Pinpoint the cell where the given text exists, returning its (X, Y) midpoint coordinate. 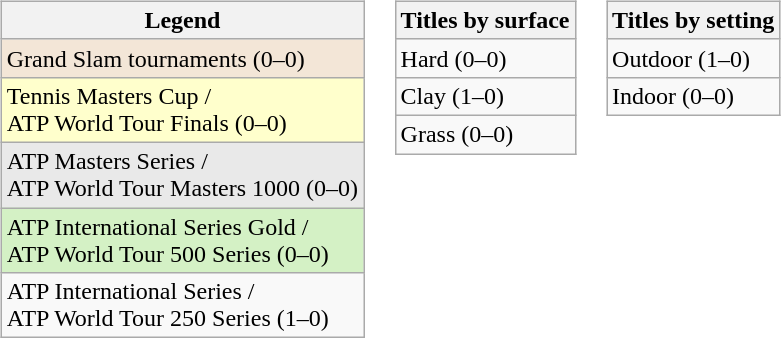
ATP International Series / ATP World Tour 250 Series (1–0) (182, 306)
Hard (0–0) (485, 58)
Titles by setting (694, 20)
Indoor (0–0) (694, 96)
Grand Slam tournaments (0–0) (182, 58)
ATP Masters Series / ATP World Tour Masters 1000 (0–0) (182, 174)
Outdoor (1–0) (694, 58)
Legend (182, 20)
Titles by surface (485, 20)
Clay (1–0) (485, 96)
Tennis Masters Cup / ATP World Tour Finals (0–0) (182, 110)
ATP International Series Gold / ATP World Tour 500 Series (0–0) (182, 240)
Grass (0–0) (485, 134)
